Provide the [X, Y] coordinate of the cell's center where the given text is located.  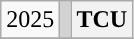
TCU [102, 20]
2025 [30, 20]
